Output the (x, y) coordinate of the center of the cell containing the given text.  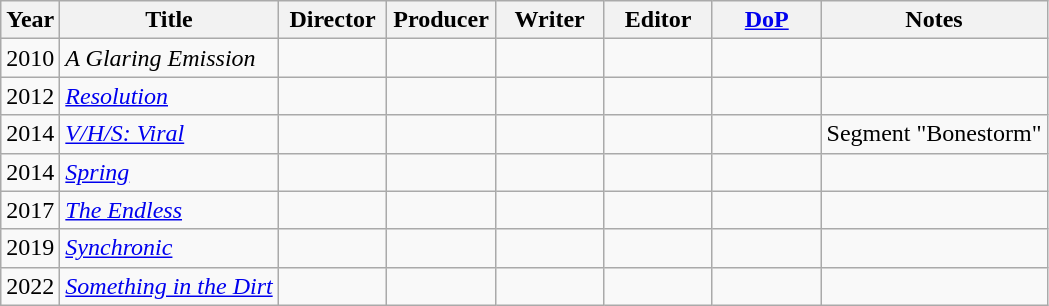
V/H/S: Viral (169, 134)
2019 (30, 248)
Year (30, 20)
Something in the Dirt (169, 286)
2017 (30, 210)
2010 (30, 58)
DoP (766, 20)
Writer (550, 20)
2012 (30, 96)
Notes (934, 20)
2022 (30, 286)
Producer (442, 20)
Resolution (169, 96)
Title (169, 20)
Editor (658, 20)
Spring (169, 172)
Director (332, 20)
Segment "Bonestorm" (934, 134)
A Glaring Emission (169, 58)
Synchronic (169, 248)
The Endless (169, 210)
